Search for the cell housing the specified text and yield its [X, Y] center coordinate. 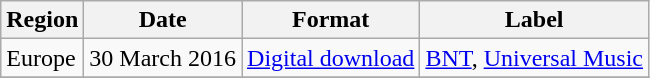
Europe [42, 58]
Date [163, 20]
BNT, Universal Music [534, 58]
Format [331, 20]
Label [534, 20]
Digital download [331, 58]
30 March 2016 [163, 58]
Region [42, 20]
